Capture the cell that displays the provided text and extract its [x, y] central coordinate. 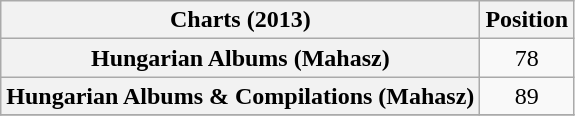
Position [527, 20]
Charts (2013) [240, 20]
Hungarian Albums & Compilations (Mahasz) [240, 96]
Hungarian Albums (Mahasz) [240, 58]
89 [527, 96]
78 [527, 58]
